Capture the cell that displays the provided text and extract its (X, Y) central coordinate. 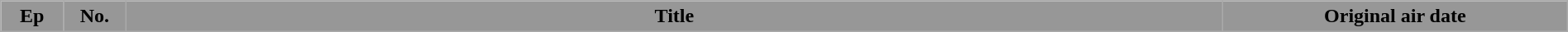
Ep (32, 16)
No. (95, 16)
Original air date (1394, 16)
Title (674, 16)
